Pinpoint the cell where the given text exists, returning its [X, Y] midpoint coordinate. 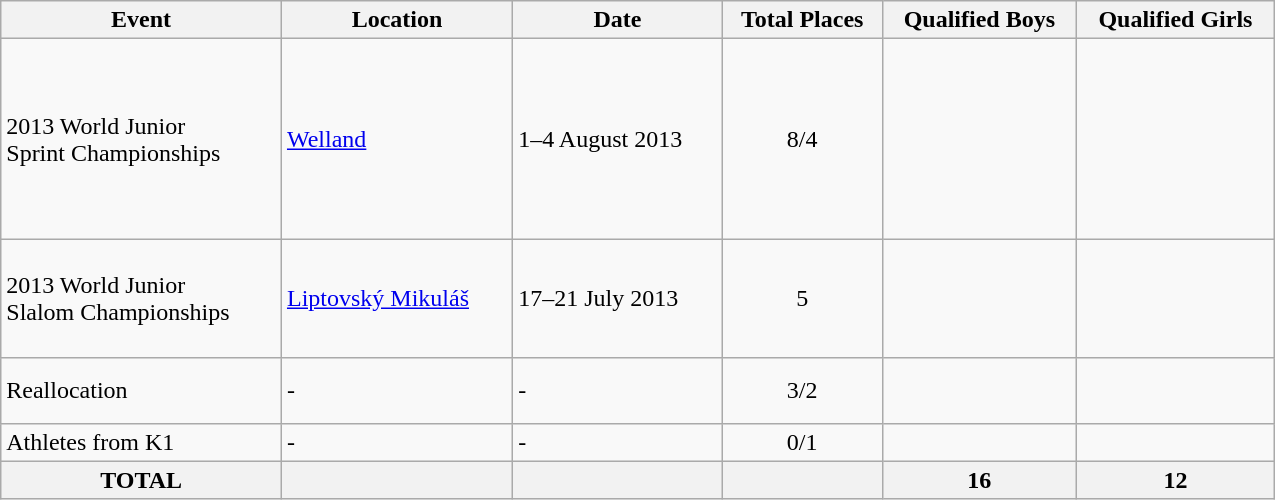
5 [802, 298]
Location [396, 20]
Date [618, 20]
Welland [396, 139]
1–4 August 2013 [618, 139]
Athletes from K1 [142, 442]
Qualified Girls [1176, 20]
2013 World JuniorSlalom Championships [142, 298]
0/1 [802, 442]
8/4 [802, 139]
Total Places [802, 20]
12 [1176, 480]
17–21 July 2013 [618, 298]
TOTAL [142, 480]
Qualified Boys [979, 20]
16 [979, 480]
2013 World JuniorSprint Championships [142, 139]
3/2 [802, 390]
Liptovský Mikuláš [396, 298]
Reallocation [142, 390]
Event [142, 20]
